Determine the (x, y) coordinate at the center of the cell enclosing the given text.  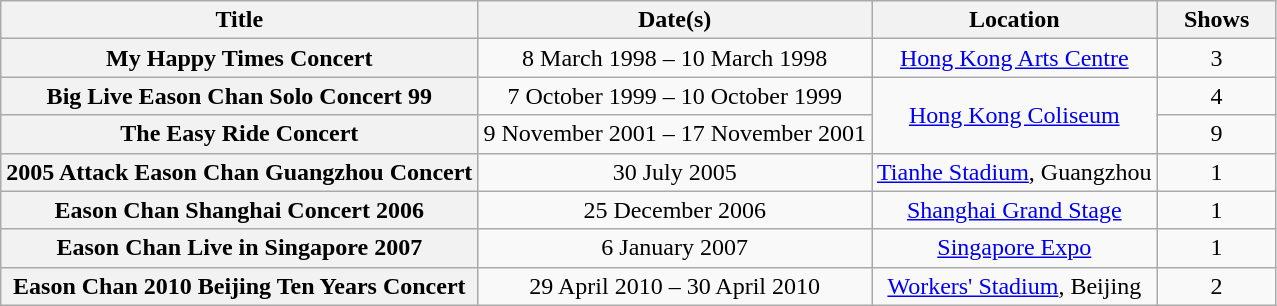
8 March 1998 – 10 March 1998 (675, 58)
4 (1216, 96)
Eason Chan 2010 Beijing Ten Years Concert (240, 286)
Big Live Eason Chan Solo Concert 99 (240, 96)
The Easy Ride Concert (240, 134)
25 December 2006 (675, 210)
6 January 2007 (675, 248)
2005 Attack Eason Chan Guangzhou Concert (240, 172)
Location (1015, 20)
Shows (1216, 20)
Workers' Stadium, Beijing (1015, 286)
Eason Chan Live in Singapore 2007 (240, 248)
Tianhe Stadium, Guangzhou (1015, 172)
Title (240, 20)
Singapore Expo (1015, 248)
3 (1216, 58)
9 (1216, 134)
My Happy Times Concert (240, 58)
29 April 2010 – 30 April 2010 (675, 286)
Eason Chan Shanghai Concert 2006 (240, 210)
9 November 2001 – 17 November 2001 (675, 134)
Shanghai Grand Stage (1015, 210)
Hong Kong Arts Centre (1015, 58)
7 October 1999 – 10 October 1999 (675, 96)
2 (1216, 286)
Hong Kong Coliseum (1015, 115)
Date(s) (675, 20)
30 July 2005 (675, 172)
